Locate the cell with the specified text and output its (X, Y) center coordinate. 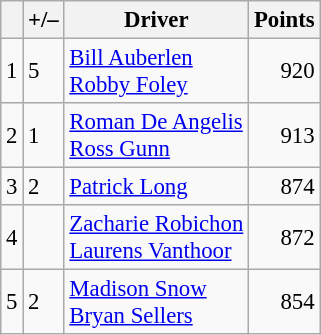
Roman De Angelis Ross Gunn (156, 136)
Bill Auberlen Robby Foley (156, 72)
874 (284, 187)
854 (284, 302)
4 (12, 238)
Madison Snow Bryan Sellers (156, 302)
3 (12, 187)
913 (284, 136)
+/– (44, 20)
Driver (156, 20)
920 (284, 72)
872 (284, 238)
Zacharie Robichon Laurens Vanthoor (156, 238)
Patrick Long (156, 187)
Points (284, 20)
